For the text-containing cell, return its midpoint in (x, y) coordinate format. 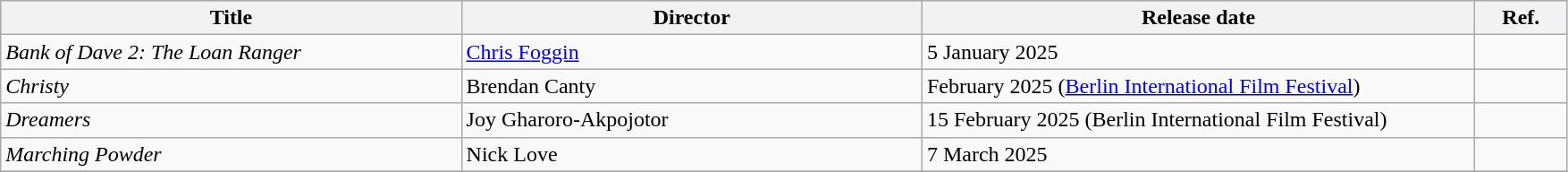
Brendan Canty (692, 86)
Dreamers (231, 120)
Joy Gharoro-Akpojotor (692, 120)
Nick Love (692, 154)
Title (231, 18)
5 January 2025 (1198, 52)
Christy (231, 86)
Chris Foggin (692, 52)
Ref. (1522, 18)
Bank of Dave 2: The Loan Ranger (231, 52)
Marching Powder (231, 154)
February 2025 (Berlin International Film Festival) (1198, 86)
7 March 2025 (1198, 154)
Director (692, 18)
Release date (1198, 18)
15 February 2025 (Berlin International Film Festival) (1198, 120)
